Locate the cell with the specified text and output its [x, y] center coordinate. 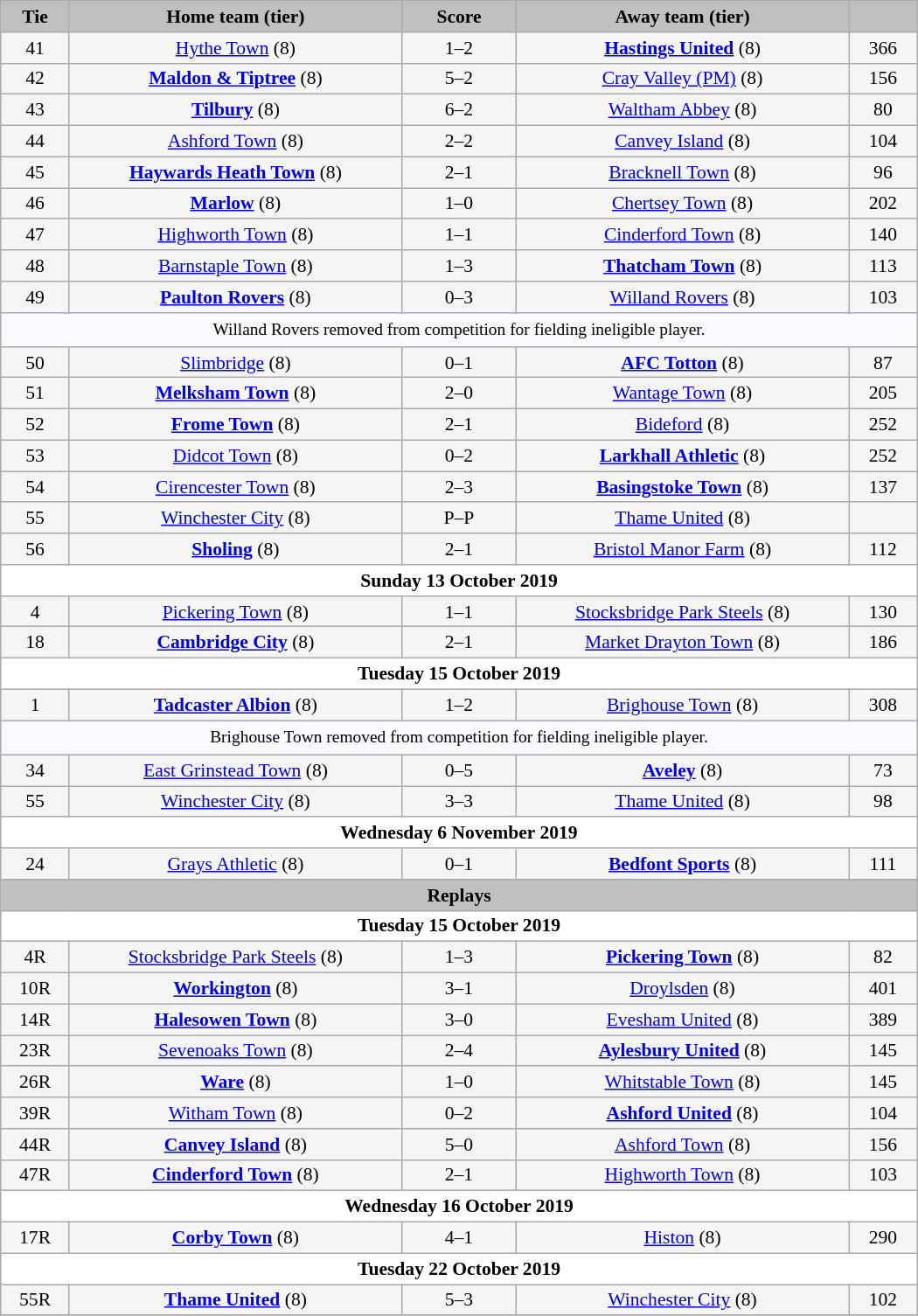
0–3 [458, 297]
Ashford United (8) [683, 1113]
50 [35, 363]
East Grinstead Town (8) [235, 770]
46 [35, 204]
Away team (tier) [683, 17]
Haywards Heath Town (8) [235, 172]
4R [35, 957]
96 [883, 172]
87 [883, 363]
Replays [459, 895]
Bideford (8) [683, 425]
Sholing (8) [235, 549]
23R [35, 1051]
Aveley (8) [683, 770]
Market Drayton Town (8) [683, 643]
Aylesbury United (8) [683, 1051]
54 [35, 487]
112 [883, 549]
44R [35, 1145]
Wednesday 6 November 2019 [459, 833]
47R [35, 1175]
186 [883, 643]
55R [35, 1300]
Histon (8) [683, 1238]
Melksham Town (8) [235, 393]
290 [883, 1238]
Bracknell Town (8) [683, 172]
3–1 [458, 989]
2–0 [458, 393]
2–3 [458, 487]
39R [35, 1113]
47 [35, 235]
Sevenoaks Town (8) [235, 1051]
82 [883, 957]
Sunday 13 October 2019 [459, 581]
3–0 [458, 1020]
Larkhall Athletic (8) [683, 456]
Paulton Rovers (8) [235, 297]
Wantage Town (8) [683, 393]
18 [35, 643]
10R [35, 989]
Maldon & Tiptree (8) [235, 79]
80 [883, 110]
56 [35, 549]
308 [883, 705]
52 [35, 425]
43 [35, 110]
401 [883, 989]
P–P [458, 519]
Hythe Town (8) [235, 48]
49 [35, 297]
42 [35, 79]
5–3 [458, 1300]
98 [883, 802]
111 [883, 864]
34 [35, 770]
Willand Rovers (8) [683, 297]
Halesowen Town (8) [235, 1020]
Whitstable Town (8) [683, 1083]
Tilbury (8) [235, 110]
6–2 [458, 110]
Marlow (8) [235, 204]
Bristol Manor Farm (8) [683, 549]
Workington (8) [235, 989]
Score [458, 17]
17R [35, 1238]
Thatcham Town (8) [683, 266]
389 [883, 1020]
14R [35, 1020]
Hastings United (8) [683, 48]
2–4 [458, 1051]
4–1 [458, 1238]
Brighouse Town (8) [683, 705]
41 [35, 48]
2–2 [458, 142]
Frome Town (8) [235, 425]
73 [883, 770]
Chertsey Town (8) [683, 204]
Basingstoke Town (8) [683, 487]
Witham Town (8) [235, 1113]
Willand Rovers removed from competition for fielding ineligible player. [459, 329]
3–3 [458, 802]
5–0 [458, 1145]
113 [883, 266]
Brighouse Town removed from competition for fielding ineligible player. [459, 738]
51 [35, 393]
Grays Athletic (8) [235, 864]
137 [883, 487]
53 [35, 456]
205 [883, 393]
24 [35, 864]
AFC Totton (8) [683, 363]
140 [883, 235]
102 [883, 1300]
Cirencester Town (8) [235, 487]
Wednesday 16 October 2019 [459, 1207]
Home team (tier) [235, 17]
0–5 [458, 770]
48 [35, 266]
Evesham United (8) [683, 1020]
Tie [35, 17]
130 [883, 612]
Waltham Abbey (8) [683, 110]
4 [35, 612]
366 [883, 48]
26R [35, 1083]
Cray Valley (PM) (8) [683, 79]
1 [35, 705]
Barnstaple Town (8) [235, 266]
Tuesday 22 October 2019 [459, 1269]
Didcot Town (8) [235, 456]
Corby Town (8) [235, 1238]
44 [35, 142]
202 [883, 204]
45 [35, 172]
Tadcaster Albion (8) [235, 705]
Cambridge City (8) [235, 643]
5–2 [458, 79]
Slimbridge (8) [235, 363]
Bedfont Sports (8) [683, 864]
Droylsden (8) [683, 989]
Ware (8) [235, 1083]
